Identify which cell holds the provided text, then report its (x, y) central coordinate. 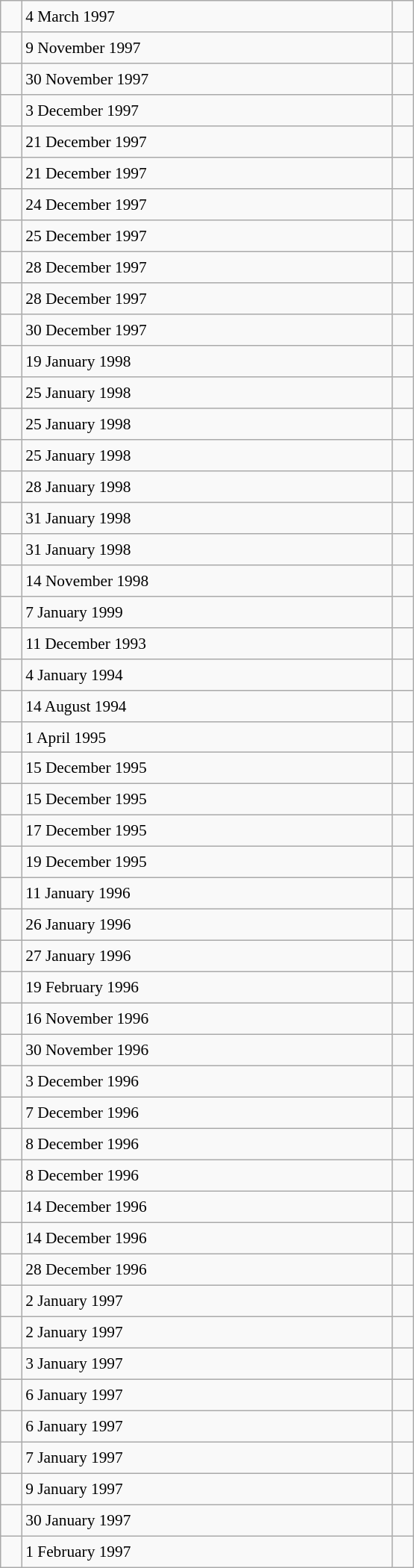
7 January 1999 (207, 612)
19 February 1996 (207, 988)
4 March 1997 (207, 16)
28 December 1996 (207, 1269)
19 December 1995 (207, 862)
7 January 1997 (207, 1457)
1 April 1995 (207, 737)
14 August 1994 (207, 706)
9 November 1997 (207, 48)
27 January 1996 (207, 956)
11 December 1993 (207, 643)
4 January 1994 (207, 674)
14 November 1998 (207, 580)
11 January 1996 (207, 894)
30 January 1997 (207, 1520)
3 December 1997 (207, 111)
1 February 1997 (207, 1552)
3 December 1996 (207, 1082)
16 November 1996 (207, 1019)
26 January 1996 (207, 925)
28 January 1998 (207, 486)
30 November 1997 (207, 79)
19 January 1998 (207, 361)
17 December 1995 (207, 831)
9 January 1997 (207, 1489)
24 December 1997 (207, 205)
7 December 1996 (207, 1113)
30 December 1997 (207, 330)
25 December 1997 (207, 236)
30 November 1996 (207, 1051)
3 January 1997 (207, 1363)
